Detect which cell encompasses the target text, then output its (X, Y) center coordinate. 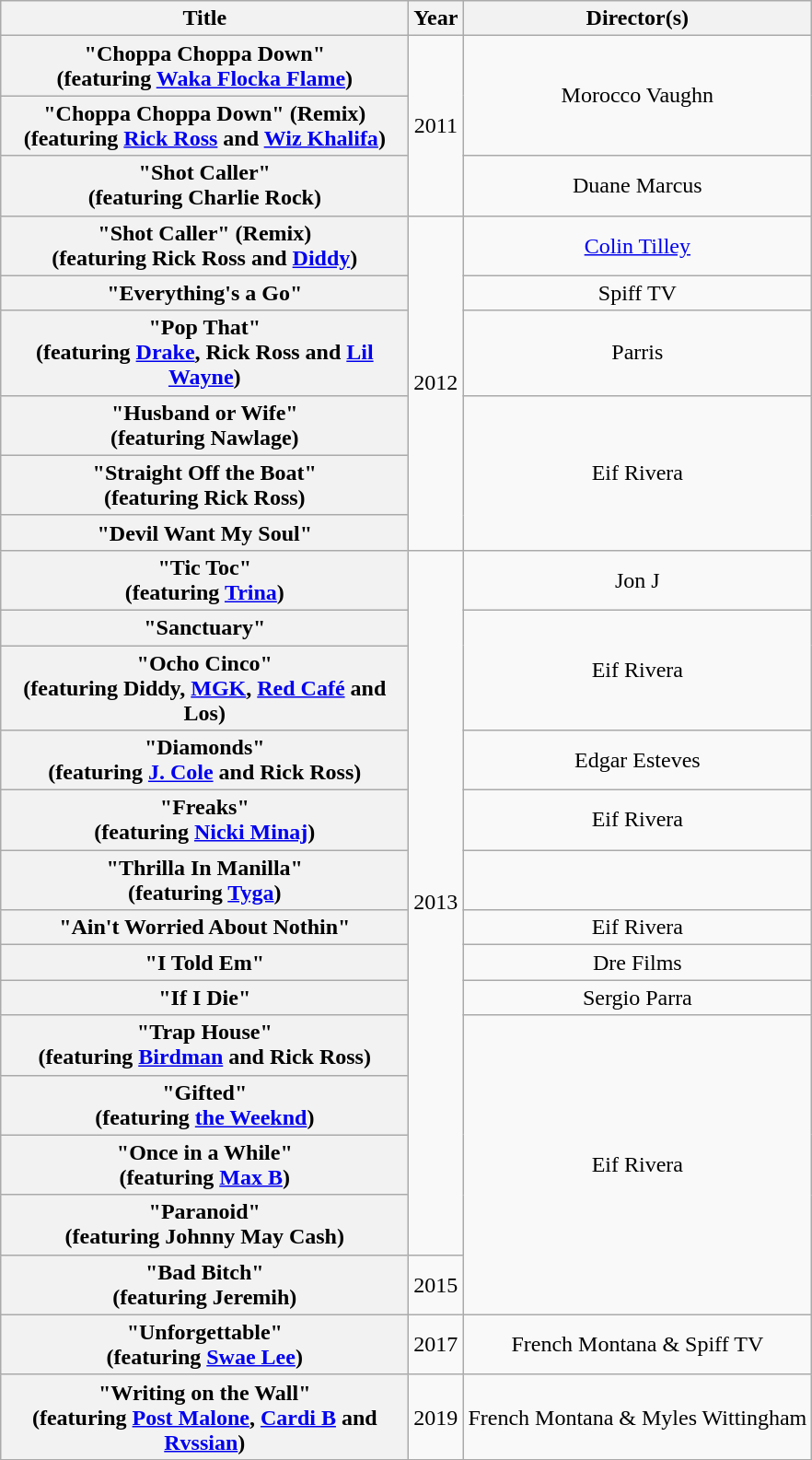
"Sanctuary" (204, 627)
"Shot Caller" (Remix)(featuring Rick Ross and Diddy) (204, 245)
Colin Tilley (637, 245)
2011 (436, 125)
"Everything's a Go" (204, 293)
Edgar Esteves (637, 761)
"Choppa Choppa Down" (Remix)(featuring Rick Ross and Wiz Khalifa) (204, 125)
"Unforgettable"(featuring Swae Lee) (204, 1345)
"Gifted"(featuring the Weeknd) (204, 1105)
"Bad Bitch"(featuring Jeremih) (204, 1284)
"Ain't Worried About Nothin" (204, 928)
Jon J (637, 580)
"Ocho Cinco"(featuring Diddy, MGK, Red Café and Los) (204, 687)
"Devil Want My Soul" (204, 532)
Morocco Vaughn (637, 96)
"Thrilla In Manilla"(featuring Tyga) (204, 881)
"Pop That"(featuring Drake, Rick Ross and Lil Wayne) (204, 353)
"If I Die" (204, 998)
"Once in a While"(featuring Max B) (204, 1164)
Year (436, 18)
"I Told Em" (204, 963)
2017 (436, 1345)
"Shot Caller"(featuring Charlie Rock) (204, 186)
"Tic Toc"(featuring Trina) (204, 580)
"Diamonds"(featuring J. Cole and Rick Ross) (204, 761)
Duane Marcus (637, 186)
2012 (436, 383)
French Montana & Spiff TV (637, 1345)
French Montana & Myles Wittingham (637, 1417)
"Writing on the Wall"(featuring Post Malone, Cardi B and Rvssian) (204, 1417)
Director(s) (637, 18)
Parris (637, 353)
"Straight Off the Boat"(featuring Rick Ross) (204, 485)
Spiff TV (637, 293)
2019 (436, 1417)
Sergio Parra (637, 998)
2015 (436, 1284)
Dre Films (637, 963)
"Husband or Wife"(featuring Nawlage) (204, 426)
"Paranoid"(featuring Johnny May Cash) (204, 1225)
"Trap House"(featuring Birdman and Rick Ross) (204, 1045)
"Choppa Choppa Down"(featuring Waka Flocka Flame) (204, 66)
2013 (436, 903)
Title (204, 18)
"Freaks"(featuring Nicki Minaj) (204, 820)
